Detect which cell encompasses the target text, then output its (X, Y) center coordinate. 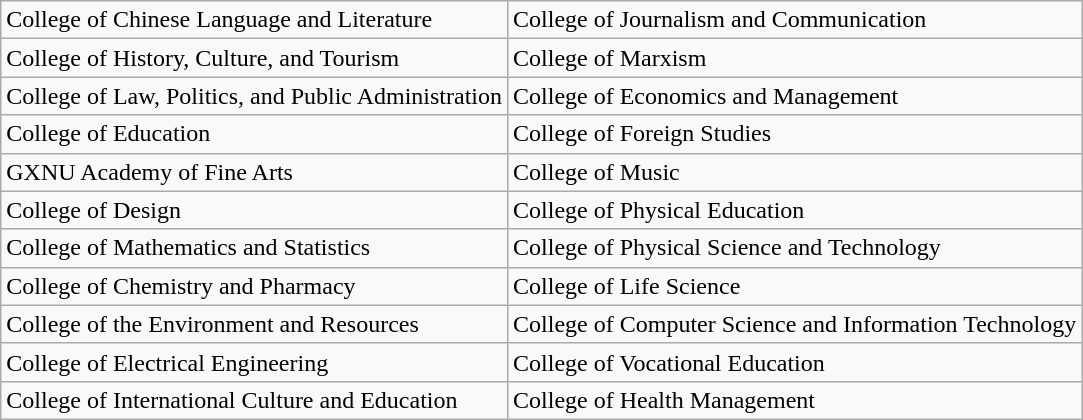
College of Design (254, 210)
GXNU Academy of Fine Arts (254, 172)
College of Chemistry and Pharmacy (254, 286)
College of Foreign Studies (795, 134)
College of Electrical Engineering (254, 362)
College of Vocational Education (795, 362)
College of the Environment and Resources (254, 324)
College of Journalism and Communication (795, 20)
College of Physical Education (795, 210)
College of Music (795, 172)
College of Chinese Language and Literature (254, 20)
College of International Culture and Education (254, 400)
College of Life Science (795, 286)
College of Law, Politics, and Public Administration (254, 96)
College of Economics and Management (795, 96)
College of History, Culture, and Tourism (254, 58)
College of Mathematics and Statistics (254, 248)
College of Education (254, 134)
College of Health Management (795, 400)
College of Physical Science and Technology (795, 248)
College of Computer Science and Information Technology (795, 324)
College of Marxism (795, 58)
